Find where the given text appears and provide that cell's center as (X, Y) coordinate. 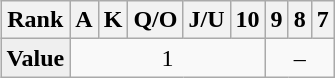
Rank (36, 20)
8 (300, 20)
Q/O (156, 20)
K (113, 20)
– (300, 58)
J/U (206, 20)
A (84, 20)
10 (248, 20)
1 (168, 58)
9 (276, 20)
Value (36, 58)
7 (322, 20)
